Provide the (X, Y) coordinate of the cell's center where the given text is located.  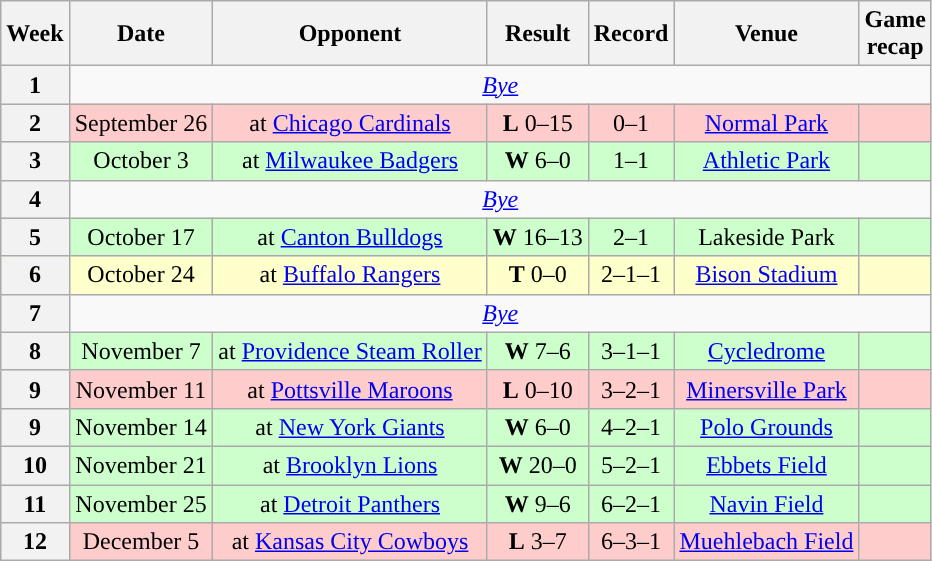
Navin Field (766, 503)
October 17 (141, 237)
4–2–1 (631, 427)
at Milwaukee Badgers (350, 161)
Normal Park (766, 123)
10 (35, 465)
Week (35, 34)
November 21 (141, 465)
at Chicago Cardinals (350, 123)
1 (35, 85)
Polo Grounds (766, 427)
November 14 (141, 427)
W 7–6 (538, 351)
L 0–10 (538, 389)
Muehlebach Field (766, 542)
Record (631, 34)
W 20–0 (538, 465)
3–2–1 (631, 389)
3 (35, 161)
5 (35, 237)
Athletic Park (766, 161)
at Pottsville Maroons (350, 389)
6 (35, 275)
at New York Giants (350, 427)
at Detroit Panthers (350, 503)
5–2–1 (631, 465)
12 (35, 542)
6–3–1 (631, 542)
Ebbets Field (766, 465)
7 (35, 313)
Opponent (350, 34)
Cycledrome (766, 351)
2 (35, 123)
October 24 (141, 275)
L 0–15 (538, 123)
6–2–1 (631, 503)
Gamerecap (895, 34)
December 5 (141, 542)
Lakeside Park (766, 237)
at Buffalo Rangers (350, 275)
at Canton Bulldogs (350, 237)
at Kansas City Cowboys (350, 542)
November 7 (141, 351)
3–1–1 (631, 351)
8 (35, 351)
Bison Stadium (766, 275)
W 16–13 (538, 237)
L 3–7 (538, 542)
Minersville Park (766, 389)
Date (141, 34)
0–1 (631, 123)
October 3 (141, 161)
T 0–0 (538, 275)
Result (538, 34)
2–1–1 (631, 275)
1–1 (631, 161)
11 (35, 503)
at Brooklyn Lions (350, 465)
November 11 (141, 389)
Venue (766, 34)
November 25 (141, 503)
W 9–6 (538, 503)
at Providence Steam Roller (350, 351)
September 26 (141, 123)
4 (35, 199)
2–1 (631, 237)
